Provide the (X, Y) coordinate of the cell's center where the given text is located.  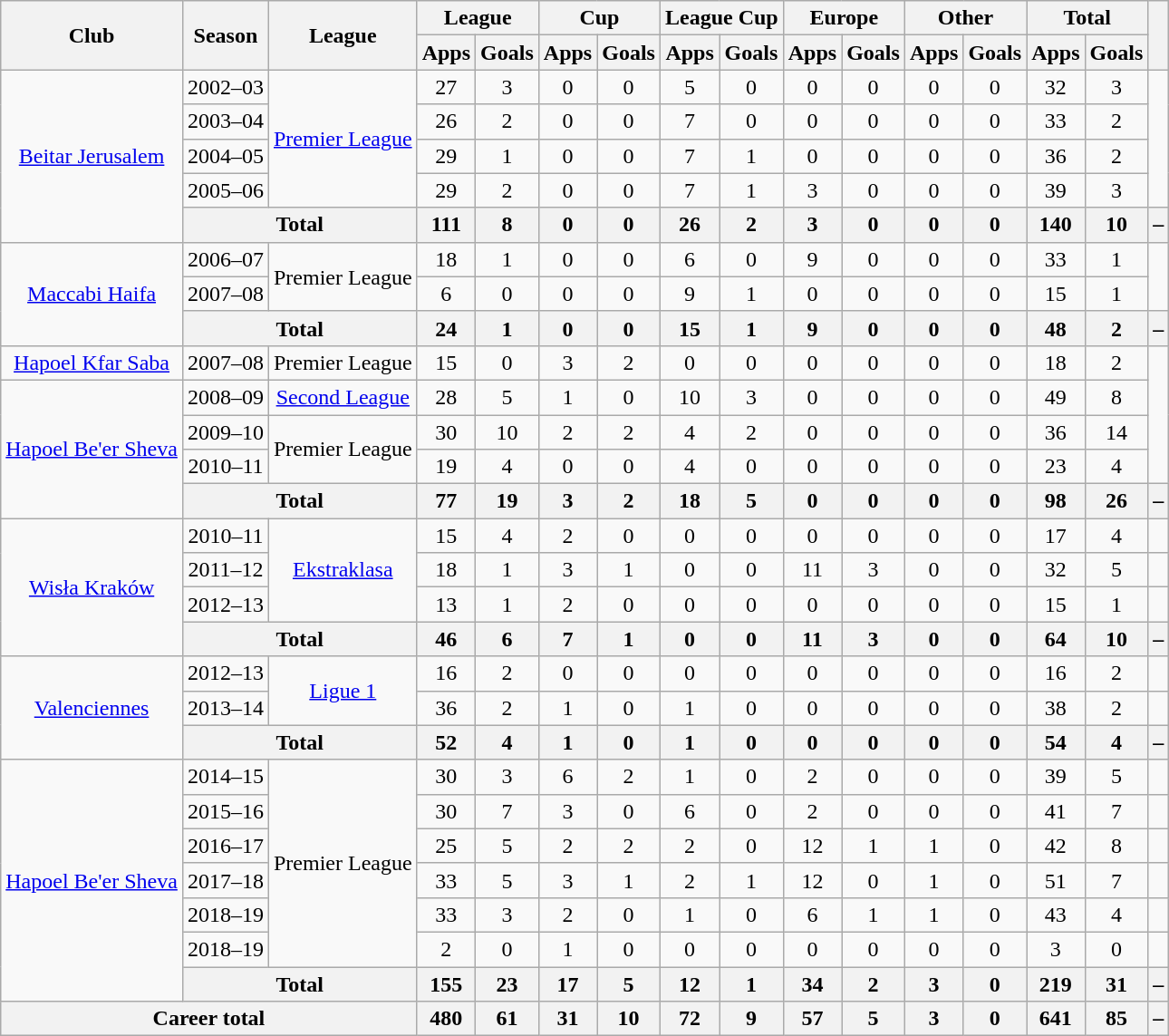
85 (1116, 1019)
48 (1056, 328)
46 (446, 639)
72 (689, 1019)
43 (1056, 915)
Ekstraklasa (343, 570)
2013–14 (225, 708)
49 (1056, 397)
98 (1056, 501)
Cup (599, 18)
64 (1056, 639)
2004–05 (225, 156)
2015–16 (225, 811)
2003–04 (225, 121)
641 (1056, 1019)
Club (92, 35)
2011–12 (225, 570)
51 (1056, 880)
Wisła Kraków (92, 587)
41 (1056, 811)
2016–17 (225, 846)
24 (446, 328)
Other (965, 18)
34 (812, 983)
Season (225, 35)
61 (507, 1019)
2005–06 (225, 190)
54 (1056, 742)
57 (812, 1019)
2017–18 (225, 880)
38 (1056, 708)
480 (446, 1019)
Hapoel Kfar Saba (92, 363)
111 (446, 225)
Europe (844, 18)
Valenciennes (92, 708)
77 (446, 501)
13 (446, 605)
2009–10 (225, 432)
42 (1056, 846)
Second League (343, 397)
27 (446, 87)
52 (446, 742)
2008–09 (225, 397)
League Cup (721, 18)
25 (446, 846)
2002–03 (225, 87)
2006–07 (225, 259)
155 (446, 983)
219 (1056, 983)
140 (1056, 225)
Beitar Jerusalem (92, 156)
2014–15 (225, 777)
14 (1116, 432)
Ligue 1 (343, 691)
Maccabi Haifa (92, 294)
28 (446, 397)
Career total (208, 1019)
